Output the [X, Y] coordinate of the center of the cell containing the given text.  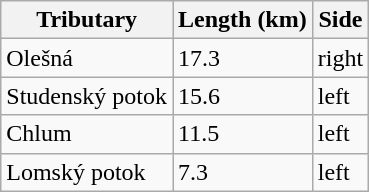
11.5 [242, 134]
right [340, 58]
Olešná [87, 58]
17.3 [242, 58]
15.6 [242, 96]
7.3 [242, 172]
Side [340, 20]
Tributary [87, 20]
Lomský potok [87, 172]
Length (km) [242, 20]
Chlum [87, 134]
Studenský potok [87, 96]
